Find where the given text appears and provide that cell's center as (X, Y) coordinate. 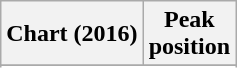
Chart (2016) (72, 34)
Peakposition (189, 34)
